Find where the given text appears and provide that cell's center as (X, Y) coordinate. 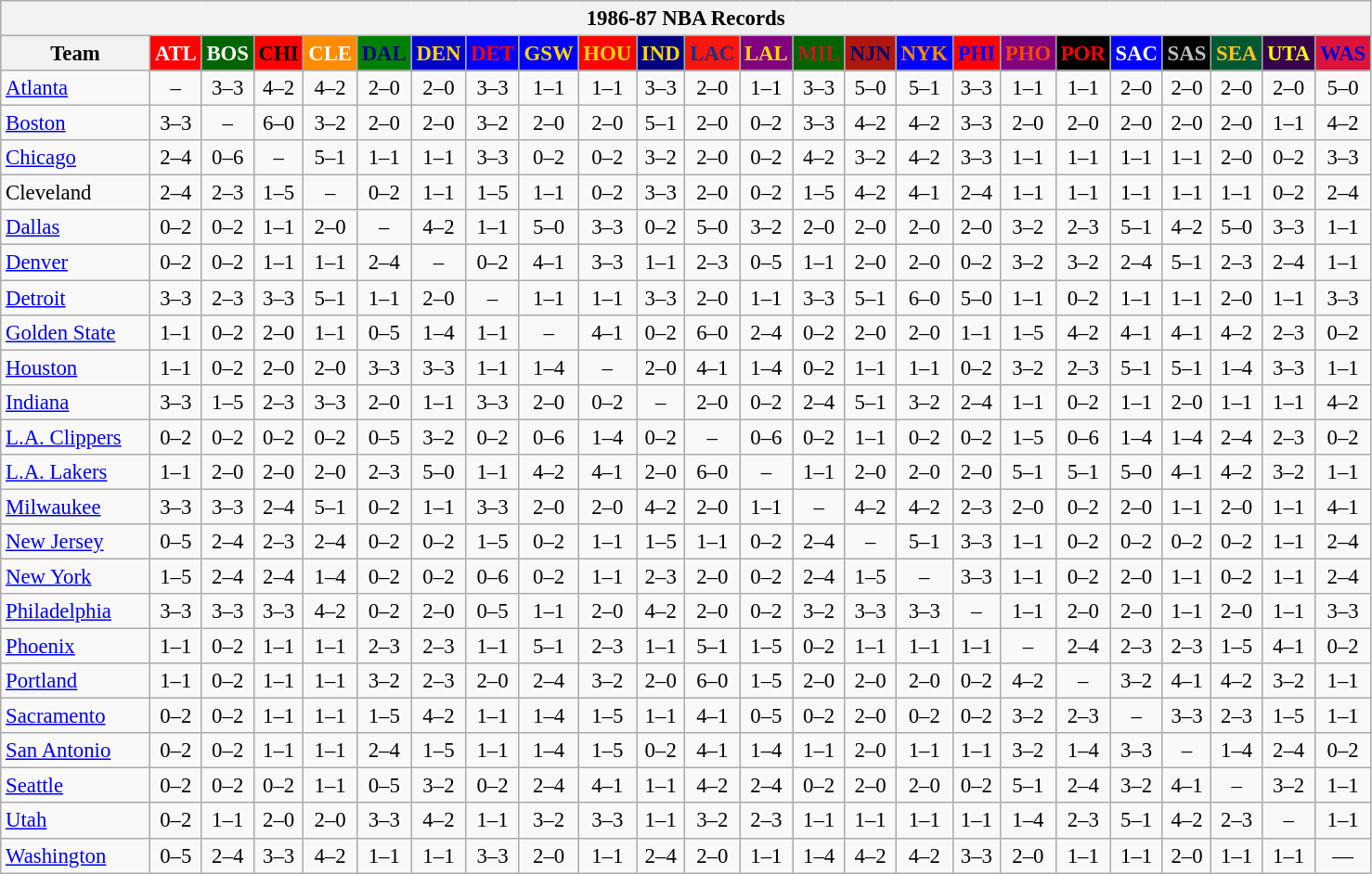
BOS (227, 54)
Boston (76, 123)
ATL (175, 54)
L.A. Clippers (76, 437)
Detroit (76, 298)
UTA (1288, 54)
Philadelphia (76, 611)
Milwaukee (76, 507)
DEN (438, 54)
LAC (713, 54)
Dallas (76, 227)
Utah (76, 821)
Denver (76, 263)
Atlanta (76, 88)
Sacramento (76, 716)
IND (661, 54)
1986-87 NBA Records (686, 19)
GSW (549, 54)
DAL (384, 54)
CHI (278, 54)
Houston (76, 367)
Team (76, 54)
SAC (1136, 54)
CLE (330, 54)
Golden State (76, 332)
PHO (1028, 54)
Washington (76, 855)
San Antonio (76, 751)
NJN (871, 54)
NYK (925, 54)
Seattle (76, 786)
Indiana (76, 402)
Chicago (76, 158)
HOU (607, 54)
MIL (819, 54)
Cleveland (76, 193)
— (1343, 855)
SAS (1186, 54)
New Jersey (76, 542)
L.A. Lakers (76, 472)
WAS (1343, 54)
New York (76, 576)
DET (492, 54)
POR (1082, 54)
Portland (76, 681)
LAL (767, 54)
SEA (1236, 54)
Phoenix (76, 647)
PHI (977, 54)
